From the cell containing the given text, extract its center point as (x, y) coordinate. 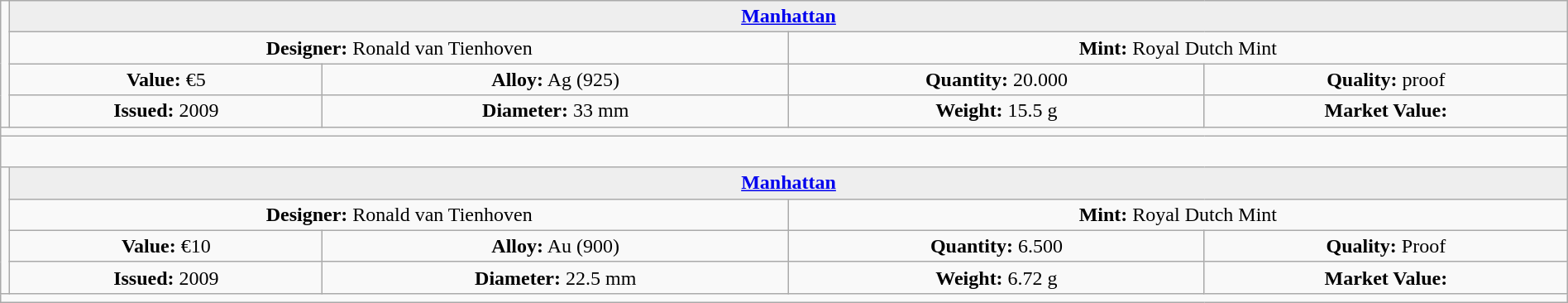
Value: €10 (166, 246)
Weight: 15.5 g (996, 111)
Quality: Proof (1386, 246)
Quantity: 6.500 (996, 246)
Quality: proof (1386, 79)
Diameter: 33 mm (556, 111)
Alloy: Ag (925) (556, 79)
Quantity: 20.000 (996, 79)
Diameter: 22.5 mm (556, 277)
Weight: 6.72 g (996, 277)
Alloy: Au (900) (556, 246)
Value: €5 (166, 79)
